Scan for the cell matching the given text and deliver its (X, Y) coordinate at center. 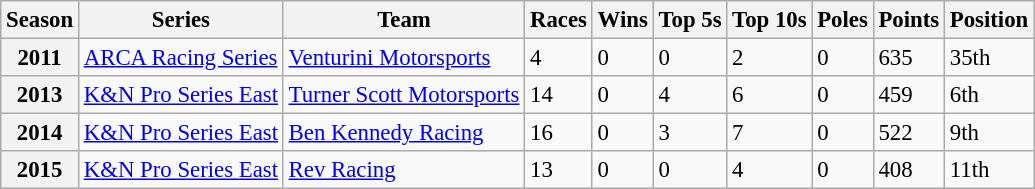
Ben Kennedy Racing (404, 133)
11th (988, 170)
9th (988, 133)
Turner Scott Motorsports (404, 95)
408 (908, 170)
Top 10s (770, 20)
7 (770, 133)
Position (988, 20)
Races (559, 20)
16 (559, 133)
ARCA Racing Series (180, 58)
Poles (842, 20)
2 (770, 58)
3 (690, 133)
Series (180, 20)
2013 (40, 95)
2015 (40, 170)
Wins (622, 20)
522 (908, 133)
Venturini Motorsports (404, 58)
14 (559, 95)
459 (908, 95)
Team (404, 20)
Top 5s (690, 20)
35th (988, 58)
2011 (40, 58)
Season (40, 20)
635 (908, 58)
2014 (40, 133)
6 (770, 95)
13 (559, 170)
Points (908, 20)
Rev Racing (404, 170)
6th (988, 95)
